Locate the cell with the specified text and output its (x, y) center coordinate. 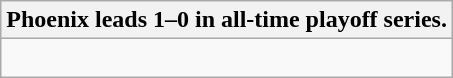
Phoenix leads 1–0 in all-time playoff series. (227, 20)
